Search for the cell housing the specified text and yield its [X, Y] center coordinate. 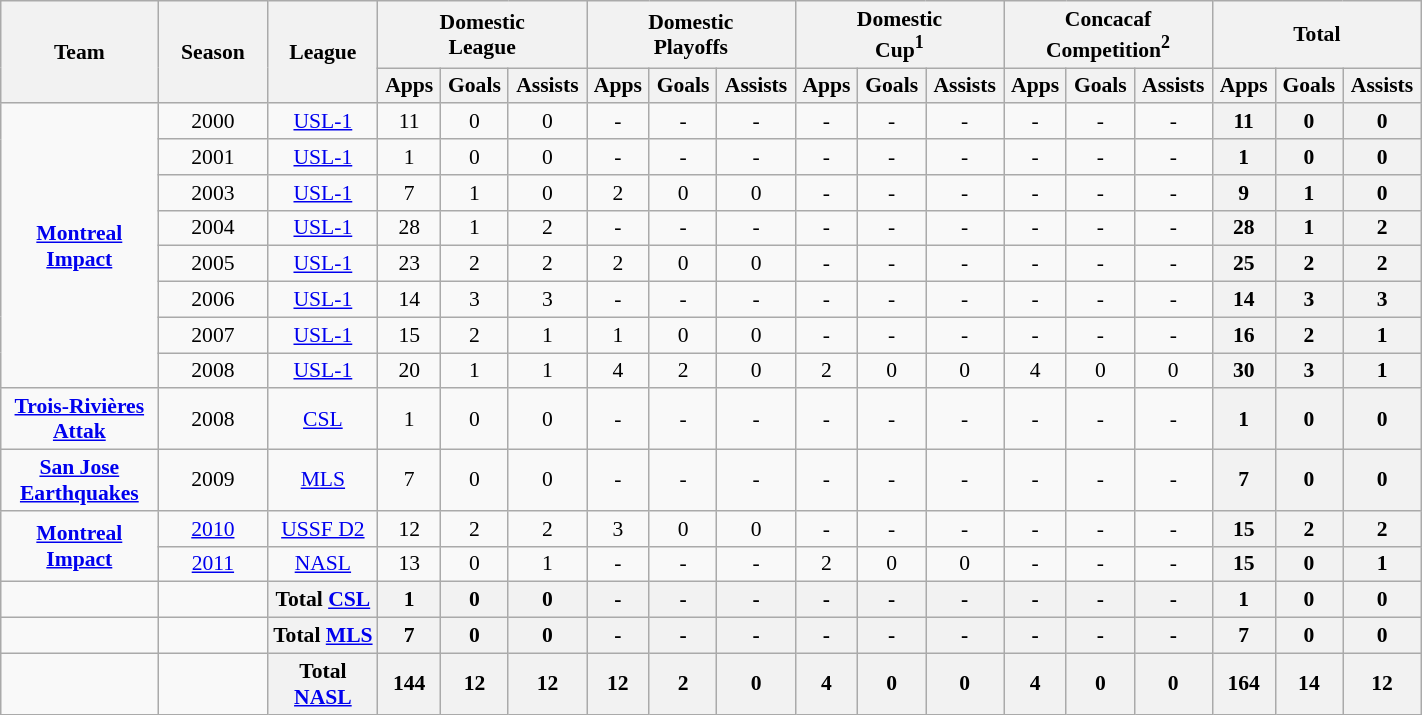
Season [213, 52]
Total CSL [323, 600]
23 [410, 264]
MLS [323, 480]
144 [410, 684]
20 [410, 371]
Trois-Rivières Attak [80, 420]
30 [1244, 371]
San Jose Earthquakes [80, 480]
2011 [213, 564]
DomesticLeague [482, 34]
2009 [213, 480]
USSF D2 [323, 529]
2006 [213, 300]
League [323, 52]
Team [80, 52]
9 [1244, 193]
2003 [213, 193]
2005 [213, 264]
2010 [213, 529]
2001 [213, 157]
164 [1244, 684]
2000 [213, 122]
DomesticPlayoffs [690, 34]
16 [1244, 335]
NASL [323, 564]
13 [410, 564]
Total NASL [323, 684]
Total [1316, 34]
DomesticCup1 [900, 34]
CSL [323, 420]
2004 [213, 228]
25 [1244, 264]
ConcacafCompetition2 [1108, 34]
Total MLS [323, 636]
2007 [213, 335]
